Capture the cell that displays the provided text and extract its [x, y] central coordinate. 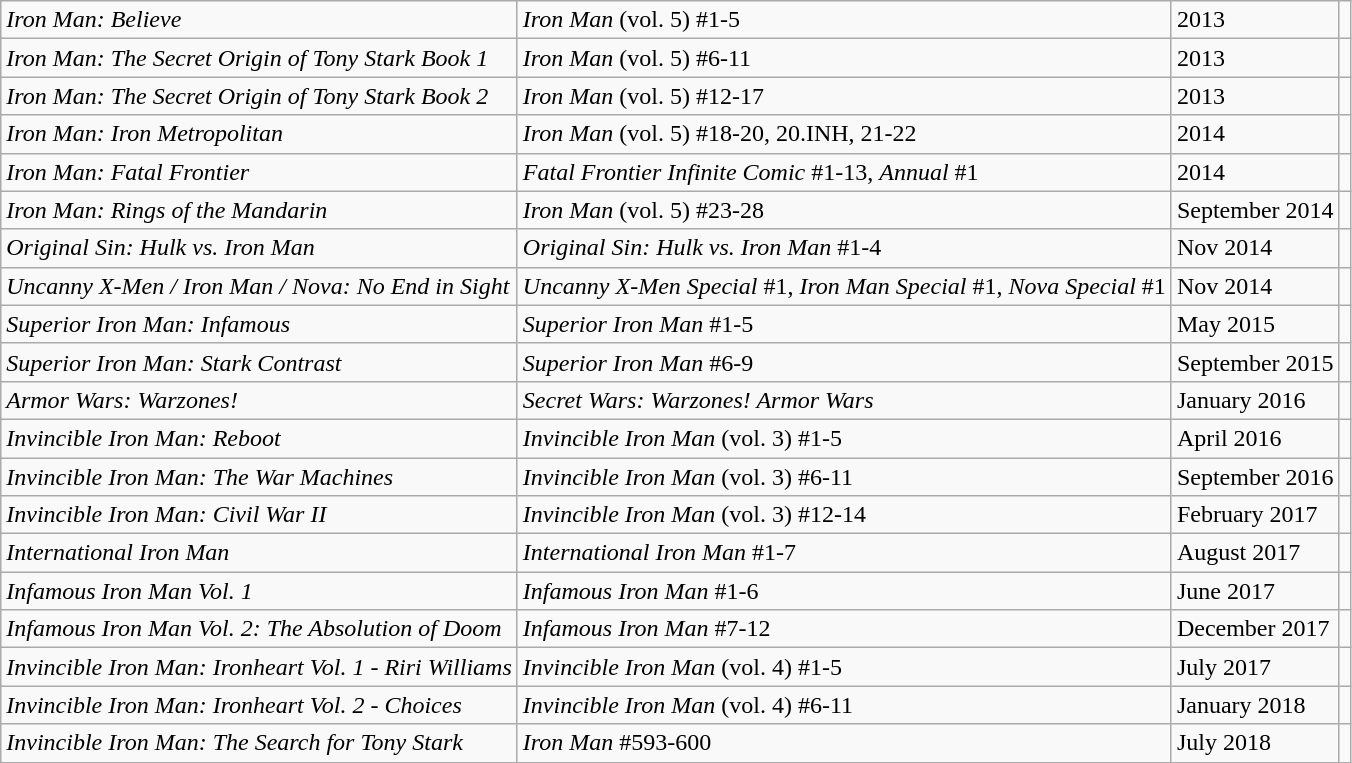
Superior Iron Man: Stark Contrast [260, 362]
August 2017 [1255, 553]
Armor Wars: Warzones! [260, 400]
Invincible Iron Man (vol. 3) #1-5 [844, 438]
Invincible Iron Man: Civil War II [260, 515]
International Iron Man #1-7 [844, 553]
Original Sin: Hulk vs. Iron Man #1-4 [844, 248]
September 2014 [1255, 210]
Iron Man: The Secret Origin of Tony Stark Book 2 [260, 96]
May 2015 [1255, 324]
Iron Man (vol. 5) #1-5 [844, 20]
Infamous Iron Man Vol. 2: The Absolution of Doom [260, 629]
Invincible Iron Man: The War Machines [260, 477]
Uncanny X-Men Special #1, Iron Man Special #1, Nova Special #1 [844, 286]
Iron Man: Fatal Frontier [260, 172]
Original Sin: Hulk vs. Iron Man [260, 248]
Invincible Iron Man: Reboot [260, 438]
Iron Man: Believe [260, 20]
Iron Man: The Secret Origin of Tony Stark Book 1 [260, 58]
September 2015 [1255, 362]
Superior Iron Man: Infamous [260, 324]
International Iron Man [260, 553]
September 2016 [1255, 477]
Iron Man #593-600 [844, 743]
Infamous Iron Man Vol. 1 [260, 591]
July 2018 [1255, 743]
Invincible Iron Man (vol. 3) #12-14 [844, 515]
January 2016 [1255, 400]
February 2017 [1255, 515]
Infamous Iron Man #7-12 [844, 629]
Invincible Iron Man (vol. 4) #6-11 [844, 705]
Invincible Iron Man: Ironheart Vol. 2 - Choices [260, 705]
April 2016 [1255, 438]
Iron Man: Rings of the Mandarin [260, 210]
Superior Iron Man #1-5 [844, 324]
Invincible Iron Man (vol. 4) #1-5 [844, 667]
Invincible Iron Man: Ironheart Vol. 1 - Riri Williams [260, 667]
Invincible Iron Man (vol. 3) #6-11 [844, 477]
Secret Wars: Warzones! Armor Wars [844, 400]
Iron Man (vol. 5) #23-28 [844, 210]
June 2017 [1255, 591]
Infamous Iron Man #1-6 [844, 591]
Iron Man (vol. 5) #12-17 [844, 96]
Iron Man (vol. 5) #18-20, 20.INH, 21-22 [844, 134]
July 2017 [1255, 667]
Fatal Frontier Infinite Comic #1-13, Annual #1 [844, 172]
Superior Iron Man #6-9 [844, 362]
Iron Man (vol. 5) #6-11 [844, 58]
January 2018 [1255, 705]
Uncanny X-Men / Iron Man / Nova: No End in Sight [260, 286]
Invincible Iron Man: The Search for Tony Stark [260, 743]
Iron Man: Iron Metropolitan [260, 134]
December 2017 [1255, 629]
